Locate the cell with the specified text and output its [x, y] center coordinate. 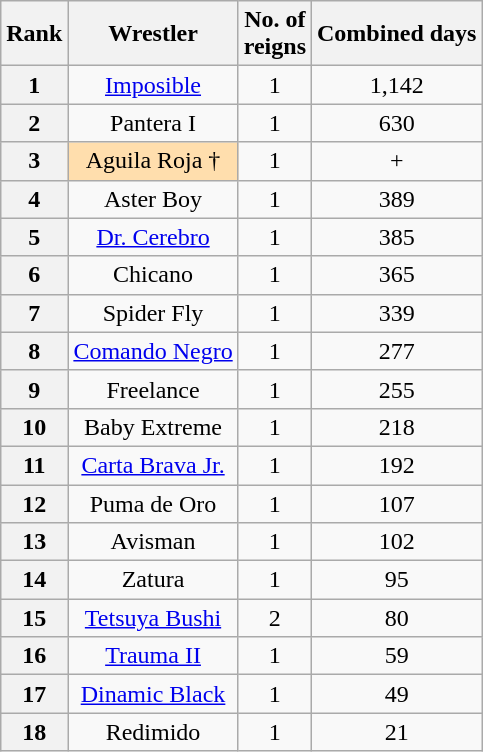
10 [34, 427]
9 [34, 389]
Chicano [153, 275]
59 [397, 656]
15 [34, 618]
Puma de Oro [153, 503]
14 [34, 580]
7 [34, 313]
107 [397, 503]
16 [34, 656]
95 [397, 580]
3 [34, 161]
11 [34, 465]
17 [34, 694]
Avisman [153, 542]
218 [397, 427]
389 [397, 199]
Pantera I [153, 123]
18 [34, 732]
Imposible [153, 85]
Redimido [153, 732]
5 [34, 237]
339 [397, 313]
Tetsuya Bushi [153, 618]
49 [397, 694]
192 [397, 465]
Spider Fly [153, 313]
Comando Negro [153, 351]
Aguila Roja † [153, 161]
385 [397, 237]
12 [34, 503]
Dinamic Black [153, 694]
277 [397, 351]
21 [397, 732]
4 [34, 199]
Trauma II [153, 656]
Aster Boy [153, 199]
+ [397, 161]
Wrestler [153, 34]
13 [34, 542]
Baby Extreme [153, 427]
365 [397, 275]
Dr. Cerebro [153, 237]
Freelance [153, 389]
6 [34, 275]
Zatura [153, 580]
630 [397, 123]
255 [397, 389]
102 [397, 542]
Rank [34, 34]
Combined days [397, 34]
80 [397, 618]
Carta Brava Jr. [153, 465]
1,142 [397, 85]
No. ofreigns [274, 34]
8 [34, 351]
